Determine the [X, Y] coordinate at the center of the cell enclosing the given text.  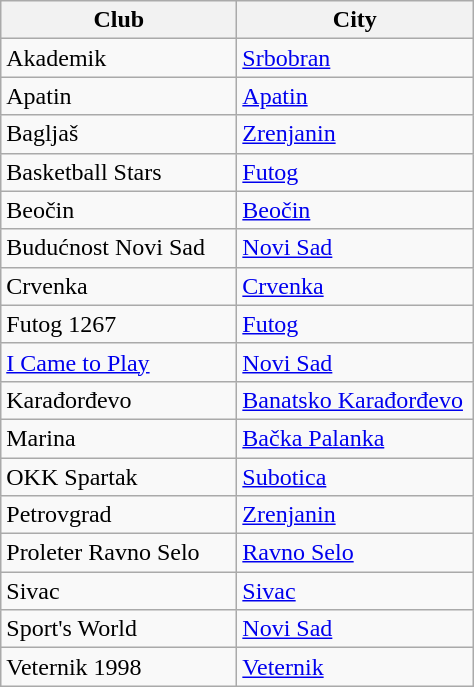
Akademik [119, 58]
Basketball Stars [119, 172]
Banatsko Karađorđevo [355, 400]
Budućnost Novi Sad [119, 248]
Bagljaš [119, 134]
Srbobran [355, 58]
Club [119, 20]
Proleter Ravno Selo [119, 553]
Subotica [355, 477]
Veternik 1998 [119, 667]
Sport's World [119, 629]
City [355, 20]
Bačka Palanka [355, 438]
I Came to Play [119, 362]
OKK Spartak [119, 477]
Veternik [355, 667]
Futog 1267 [119, 324]
Karađorđevo [119, 400]
Ravno Selo [355, 553]
Petrovgrad [119, 515]
Marina [119, 438]
